Detect which cell encompasses the target text, then output its (X, Y) center coordinate. 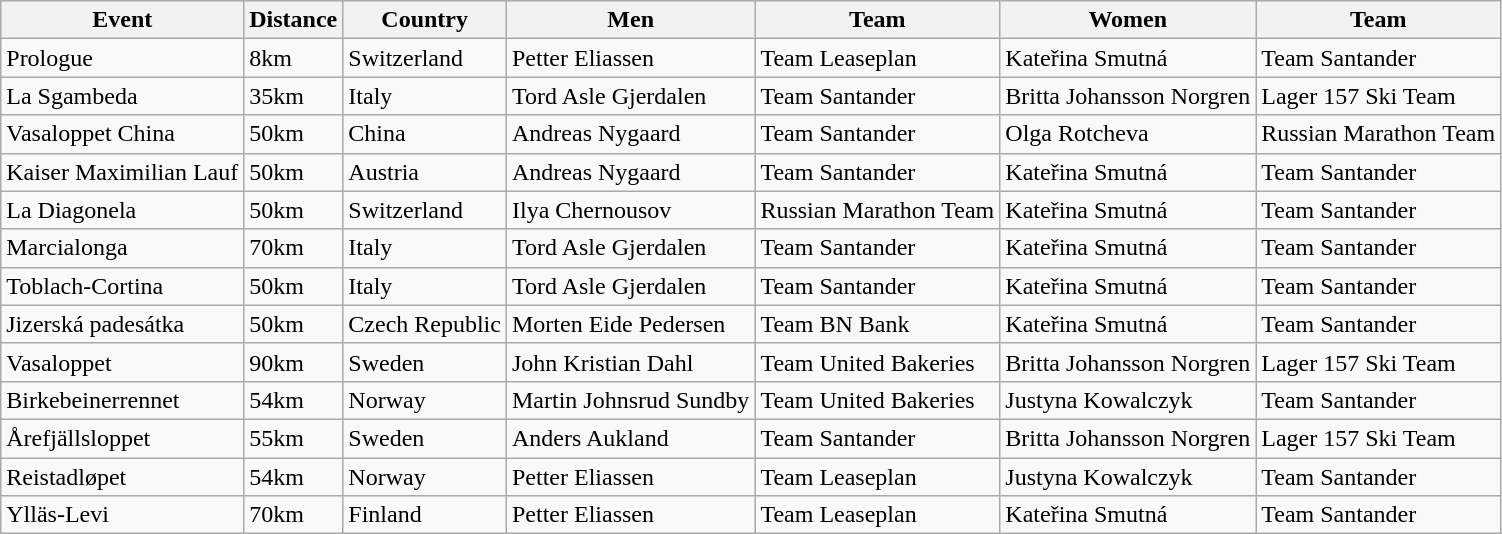
Finland (425, 515)
35km (294, 96)
Jizerská padesátka (122, 324)
La Sgambeda (122, 96)
Anders Aukland (630, 438)
Marcialonga (122, 248)
Austria (425, 172)
8km (294, 58)
Event (122, 20)
Vasaloppet (122, 362)
Men (630, 20)
Women (1128, 20)
China (425, 134)
La Diagonela (122, 210)
Prologue (122, 58)
Distance (294, 20)
Morten Eide Pedersen (630, 324)
Country (425, 20)
Martin Johnsrud Sundby (630, 400)
Ilya Chernousov (630, 210)
Årefjällsloppet (122, 438)
John Kristian Dahl (630, 362)
Czech Republic (425, 324)
Olga Rotcheva (1128, 134)
Ylläs-Levi (122, 515)
Toblach-Cortina (122, 286)
55km (294, 438)
Kaiser Maximilian Lauf (122, 172)
Reistadløpet (122, 477)
90km (294, 362)
Birkebeinerrennet (122, 400)
Vasaloppet China (122, 134)
Team BN Bank (878, 324)
